Determine the (X, Y) coordinate at the center of the cell enclosing the given text.  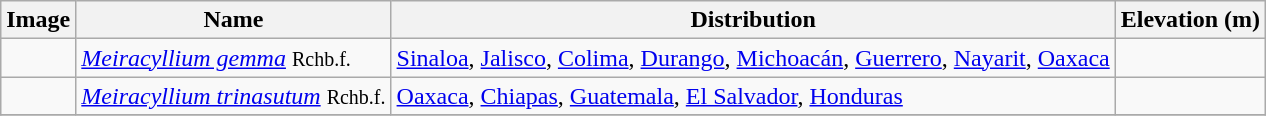
Sinaloa, Jalisco, Colima, Durango, Michoacán, Guerrero, Nayarit, Oaxaca (753, 58)
Distribution (753, 20)
Meiracyllium trinasutum Rchb.f. (234, 96)
Name (234, 20)
Oaxaca, Chiapas, Guatemala, El Salvador, Honduras (753, 96)
Meiracyllium gemma Rchb.f. (234, 58)
Image (38, 20)
Elevation (m) (1190, 20)
